Return [X, Y] of the center of cell containing provided text 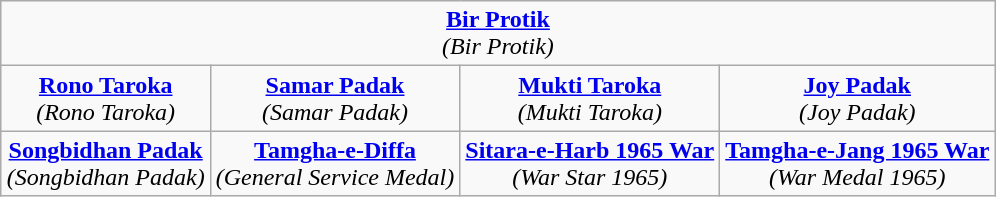
Sitara-e-Harb 1965 War(War Star 1965) [590, 164]
Songbidhan Padak(Songbidhan Padak) [106, 164]
Tamgha-e-Diffa(General Service Medal) [335, 164]
Rono Taroka(Rono Taroka) [106, 98]
Bir Protik(Bir Protik) [498, 34]
Joy Padak(Joy Padak) [858, 98]
Mukti Taroka(Mukti Taroka) [590, 98]
Tamgha-e-Jang 1965 War(War Medal 1965) [858, 164]
Samar Padak(Samar Padak) [335, 98]
